Provide the [X, Y] coordinate of the cell's center where the given text is located.  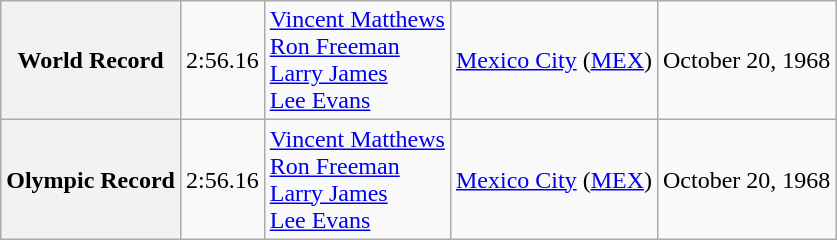
Olympic Record [91, 180]
World Record [91, 60]
